Find where the given text appears and provide that cell's center as [X, Y] coordinate. 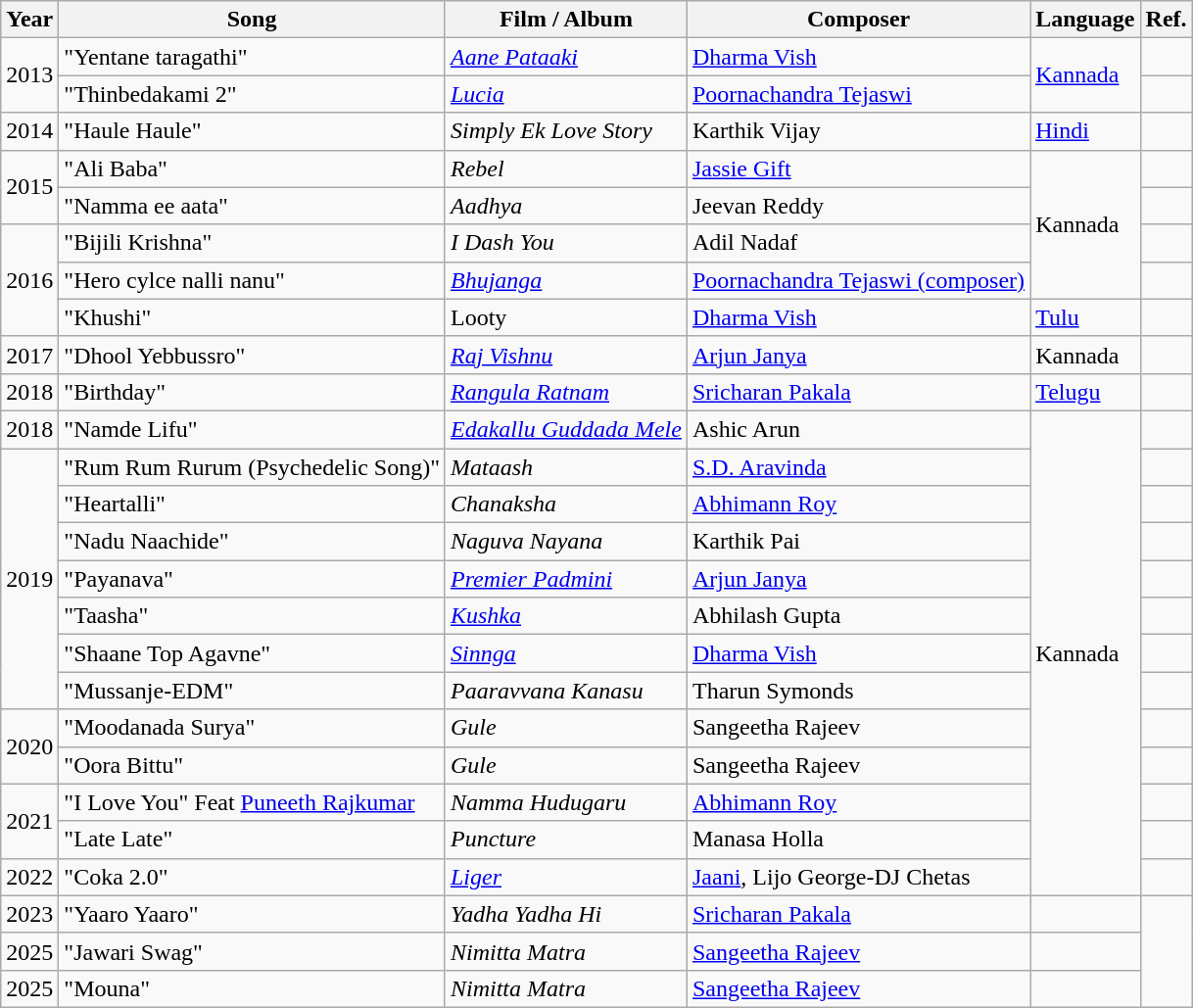
"Jawari Swag" [253, 951]
Jassie Gift [858, 168]
"Mussanje-EDM" [253, 691]
"Yentane taragathi" [253, 57]
Song [253, 20]
Poornachandra Tejaswi (composer) [858, 280]
Mataash [566, 467]
Liger [566, 877]
2023 [29, 914]
"Khushi" [253, 317]
Manasa Holla [858, 840]
Ref. [1166, 20]
2017 [29, 355]
Poornachandra Tejaswi [858, 94]
2021 [29, 821]
S.D. Aravinda [858, 467]
Naguva Nayana [566, 542]
2019 [29, 579]
Simply Ek Love Story [566, 131]
Sinnga [566, 653]
"Namma ee aata" [253, 206]
"Dhool Yebbussro" [253, 355]
"Coka 2.0" [253, 877]
Looty [566, 317]
Yadha Yadha Hi [566, 914]
"Haule Haule" [253, 131]
"Shaane Top Agavne" [253, 653]
Chanaksha [566, 504]
Raj Vishnu [566, 355]
Abhilash Gupta [858, 616]
"Hero cylce nalli nanu" [253, 280]
Bhujanga [566, 280]
Rebel [566, 168]
2022 [29, 877]
Adil Nadaf [858, 243]
2020 [29, 746]
Aadhya [566, 206]
Rangula Ratnam [566, 392]
Jeevan Reddy [858, 206]
Jaani, Lijo George-DJ Chetas [858, 877]
"Payanava" [253, 579]
Lucia [566, 94]
2015 [29, 187]
Year [29, 20]
"Bijili Krishna" [253, 243]
Karthik Vijay [858, 131]
2014 [29, 131]
Hindi [1085, 131]
"Rum Rum Rurum (Psychedelic Song)" [253, 467]
Tulu [1085, 317]
Aane Pataaki [566, 57]
2013 [29, 75]
"I Love You" Feat Puneeth Rajkumar [253, 802]
"Oora Bittu" [253, 765]
"Heartalli" [253, 504]
Language [1085, 20]
"Namde Lifu" [253, 429]
2016 [29, 280]
Ashic Arun [858, 429]
"Late Late" [253, 840]
"Nadu Naachide" [253, 542]
Kushka [566, 616]
Puncture [566, 840]
"Taasha" [253, 616]
Composer [858, 20]
I Dash You [566, 243]
"Thinbedakami 2" [253, 94]
Namma Hudugaru [566, 802]
Film / Album [566, 20]
Paaravvana Kanasu [566, 691]
"Moodanada Surya" [253, 728]
Karthik Pai [858, 542]
"Mouna" [253, 988]
Telugu [1085, 392]
Premier Padmini [566, 579]
"Yaaro Yaaro" [253, 914]
"Birthday" [253, 392]
Tharun Symonds [858, 691]
Edakallu Guddada Mele [566, 429]
"Ali Baba" [253, 168]
